Locate the cell with the specified text and output its [X, Y] center coordinate. 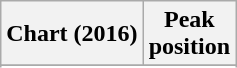
Peakposition [189, 34]
Chart (2016) [72, 34]
